Locate the cell with the specified text and output its (x, y) center coordinate. 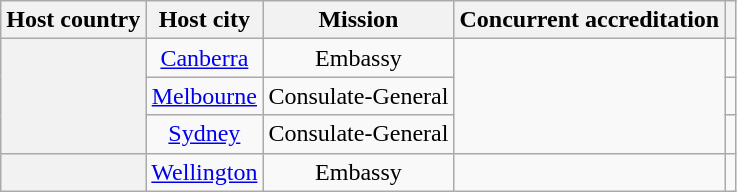
Sydney (204, 134)
Mission (358, 20)
Wellington (204, 172)
Host country (74, 20)
Host city (204, 20)
Concurrent accreditation (590, 20)
Canberra (204, 58)
Melbourne (204, 96)
